Search for the cell housing the specified text and yield its [x, y] center coordinate. 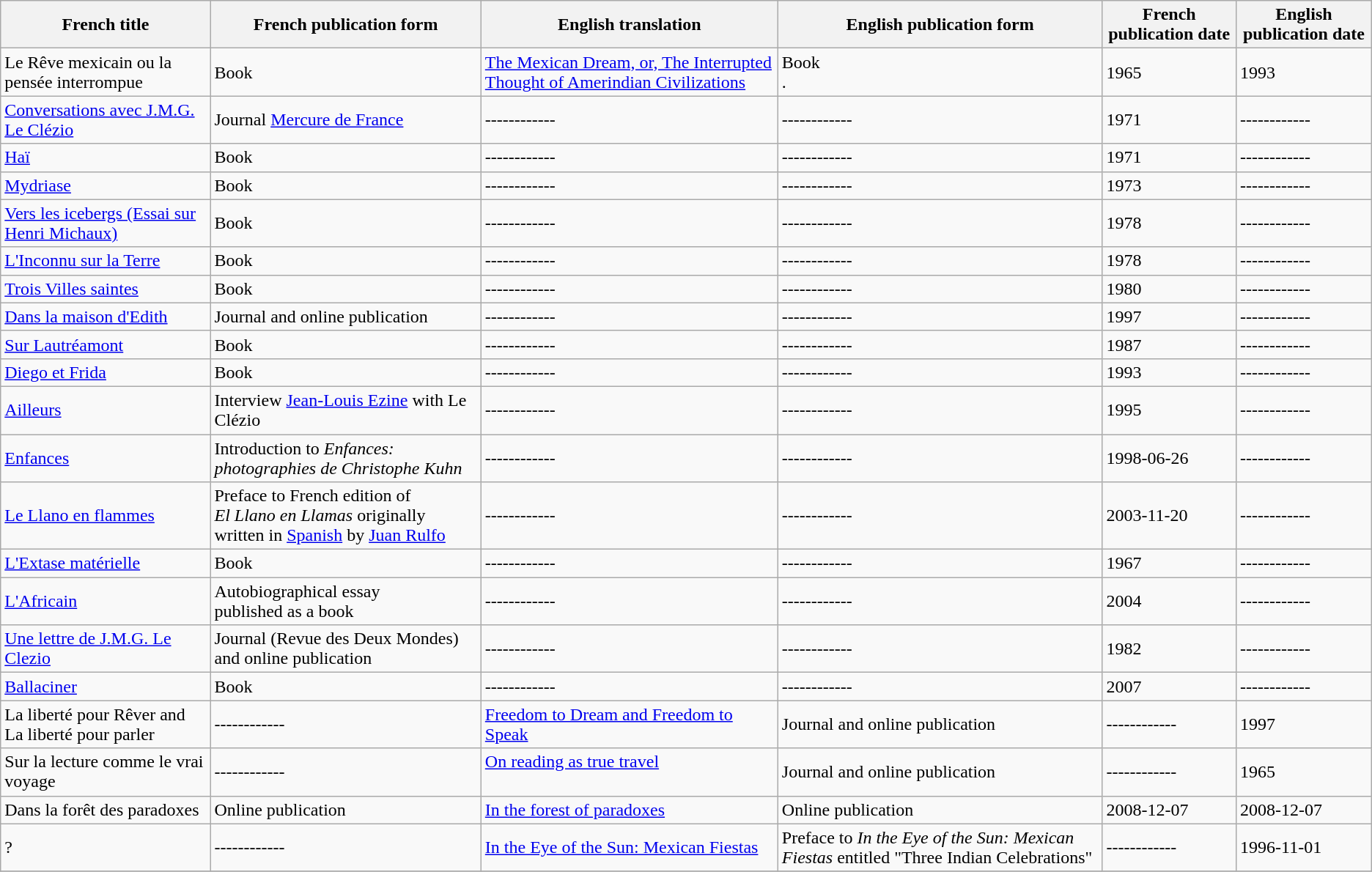
French publication form [346, 25]
Journal (Revue des Deux Mondes) and online publication [346, 649]
L'Africain [106, 601]
? [106, 847]
1998-06-26 [1170, 457]
Ailleurs [106, 410]
Diego et Frida [106, 372]
Journal Mercure de France [346, 120]
In the forest of paradoxes [629, 810]
Dans la forêt des paradoxes [106, 810]
Trois Villes saintes [106, 289]
Sur la lecture comme le vrai voyage [106, 772]
1980 [1170, 289]
2004 [1170, 601]
Freedom to Dream and Freedom to Speak [629, 724]
Ballaciner [106, 687]
L'Inconnu sur la Terre [106, 261]
L'Extase matérielle [106, 564]
2007 [1170, 687]
Preface to In the Eye of the Sun: Mexican Fiestas entitled "Three Indian Celebrations" [940, 847]
Le Llano en flammes [106, 516]
Haï [106, 158]
English translation [629, 25]
Le Rêve mexicain ou la pensée interrompue [106, 72]
Autobiographical essay published as a book [346, 601]
1996-11-01 [1305, 847]
Preface to French edition ofEl Llano en Llamas originally written in Spanish by Juan Rulfo [346, 516]
Mydriase [106, 185]
Book . [940, 72]
Conversations avec J.M.G. Le Clézio [106, 120]
Vers les icebergs (Essai sur Henri Michaux) [106, 223]
Interview Jean-Louis Ezine with Le Clézio [346, 410]
1982 [1170, 649]
Une lettre de J.M.G. Le Clezio [106, 649]
Dans la maison d'Edith [106, 317]
1995 [1170, 410]
Sur Lautréamont [106, 344]
On reading as true travel [629, 772]
1973 [1170, 185]
French publication date [1170, 25]
La liberté pour Rêver and La liberté pour parler [106, 724]
English publication date [1305, 25]
1967 [1170, 564]
The Mexican Dream, or, The Interrupted Thought of Amerindian Civilizations [629, 72]
English publication form [940, 25]
2003-11-20 [1170, 516]
1987 [1170, 344]
Introduction to Enfances: photographies de Christophe Kuhn [346, 457]
In the Eye of the Sun: Mexican Fiestas [629, 847]
French title [106, 25]
Enfances [106, 457]
